Capture the cell that displays the provided text and extract its (X, Y) central coordinate. 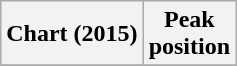
Chart (2015) (72, 34)
Peakposition (189, 34)
